Return the [X, Y] coordinate for the center point of the cell that contains the specified text.  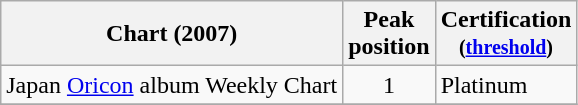
Peakposition [389, 34]
1 [389, 85]
Chart (2007) [172, 34]
Platinum [506, 85]
Japan Oricon album Weekly Chart [172, 85]
Certification(threshold) [506, 34]
